Provide the (X, Y) coordinate of the cell's center where the given text is located.  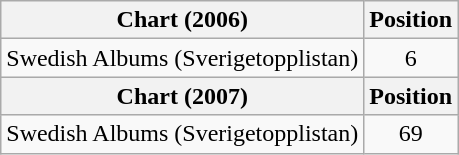
Chart (2007) (182, 96)
69 (411, 134)
6 (411, 58)
Chart (2006) (182, 20)
